Return (X, Y) of the center of cell containing provided text 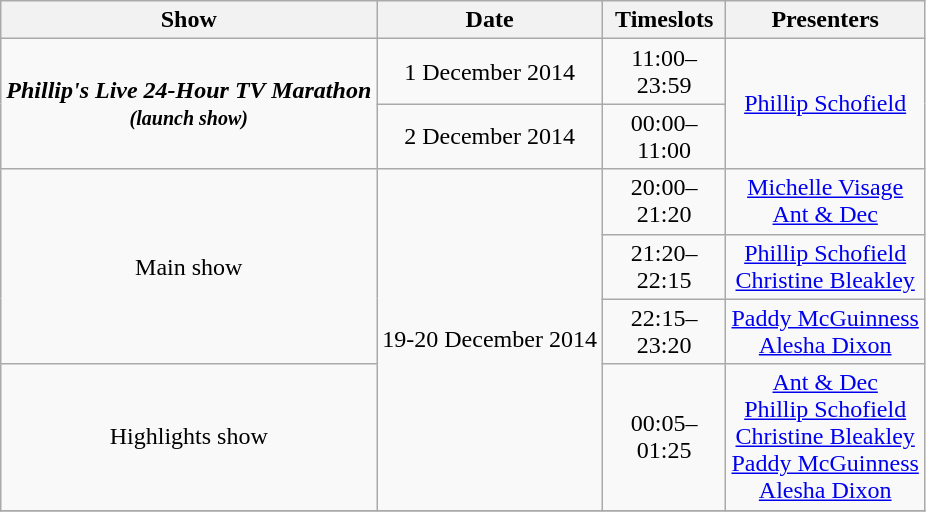
2 December 2014 (490, 136)
Date (490, 20)
Timeslots (664, 20)
22:15–23:20 (664, 332)
21:20–22:15 (664, 266)
Paddy McGuinnessAlesha Dixon (825, 332)
11:00–23:59 (664, 72)
Ant & DecPhillip SchofieldChristine BleakleyPaddy McGuinnessAlesha Dixon (825, 437)
20:00–21:20 (664, 202)
00:05–01:25 (664, 437)
00:00–11:00 (664, 136)
Show (189, 20)
Michelle VisageAnt & Dec (825, 202)
Phillip's Live 24-Hour TV Marathon(launch show) (189, 104)
Phillip SchofieldChristine Bleakley (825, 266)
Highlights show (189, 437)
1 December 2014 (490, 72)
Presenters (825, 20)
Main show (189, 266)
Phillip Schofield (825, 104)
19-20 December 2014 (490, 340)
